Extract the (x, y) coordinate from the center of the cell holding the provided text.  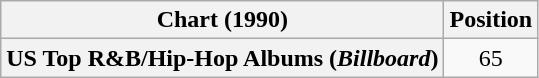
65 (491, 58)
US Top R&B/Hip-Hop Albums (Billboard) (222, 58)
Chart (1990) (222, 20)
Position (491, 20)
